Output the (X, Y) coordinate of the center of the cell containing the given text.  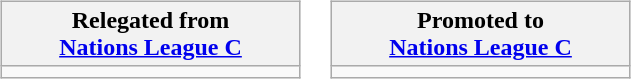
Promoted toNations League C (480, 34)
Relegated fromNations League C (150, 34)
